Pinpoint the cell where the given text exists, returning its [x, y] midpoint coordinate. 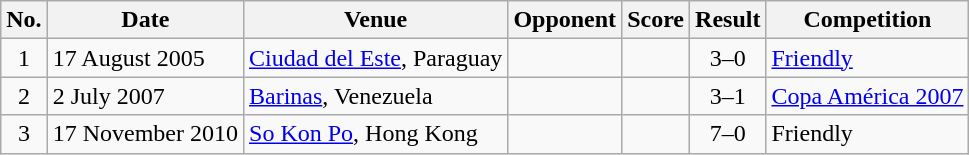
3–1 [728, 96]
Competition [868, 20]
Venue [376, 20]
No. [24, 20]
Ciudad del Este, Paraguay [376, 58]
Result [728, 20]
7–0 [728, 134]
1 [24, 58]
3–0 [728, 58]
17 August 2005 [145, 58]
2 [24, 96]
2 July 2007 [145, 96]
17 November 2010 [145, 134]
3 [24, 134]
Barinas, Venezuela [376, 96]
Score [656, 20]
Date [145, 20]
Opponent [565, 20]
So Kon Po, Hong Kong [376, 134]
Copa América 2007 [868, 96]
